For the text-containing cell, return its midpoint in (x, y) coordinate format. 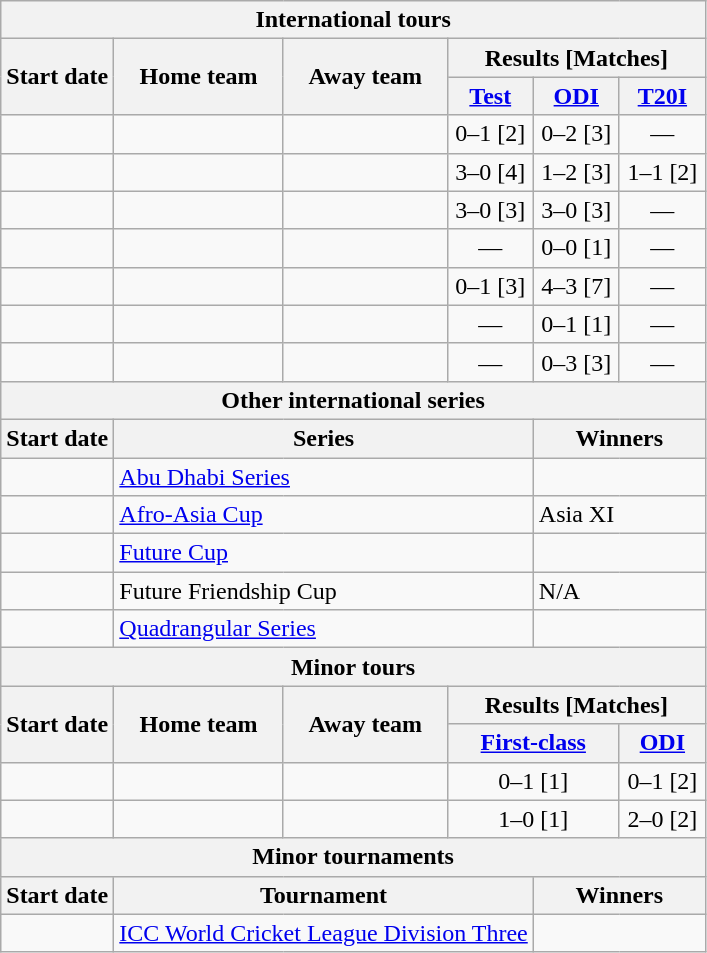
T20I (662, 96)
1–0 [1] (533, 819)
International tours (354, 20)
0–2 [3] (576, 134)
3–0 [4] (490, 172)
Future Cup (324, 553)
Future Friendship Cup (324, 591)
Series (324, 438)
First-class (533, 743)
Minor tours (354, 667)
0–0 [1] (576, 248)
Abu Dhabi Series (324, 477)
1–2 [3] (576, 172)
Other international series (354, 400)
4–3 [7] (576, 286)
Tournament (324, 895)
Quadrangular Series (324, 629)
0–1 [3] (490, 286)
Test (490, 96)
1–1 [2] (662, 172)
0–3 [3] (576, 362)
N/A (619, 591)
Afro-Asia Cup (324, 515)
2–0 [2] (662, 819)
Minor tournaments (354, 857)
Asia XI (619, 515)
ICC World Cricket League Division Three (324, 933)
